Search for the cell housing the specified text and yield its [X, Y] center coordinate. 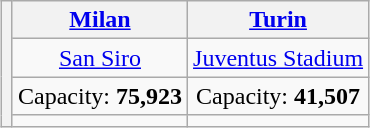
San Siro [100, 58]
Capacity: 41,507 [278, 96]
Milan [100, 20]
Turin [278, 20]
Capacity: 75,923 [100, 96]
Juventus Stadium [278, 58]
